Capture the cell that displays the provided text and extract its [x, y] central coordinate. 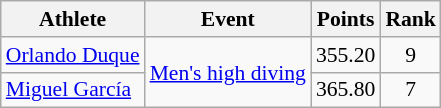
Event [228, 19]
Orlando Duque [73, 55]
Athlete [73, 19]
Rank [410, 19]
7 [410, 90]
Points [346, 19]
355.20 [346, 55]
Men's high diving [228, 72]
9 [410, 55]
Miguel García [73, 90]
365.80 [346, 90]
